Determine the [X, Y] coordinate at the center of the cell enclosing the given text.  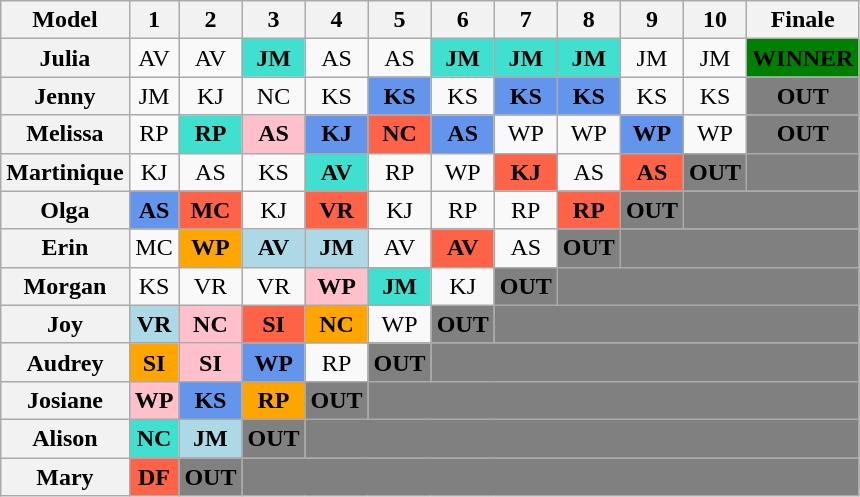
5 [400, 20]
Finale [803, 20]
2 [210, 20]
9 [652, 20]
Alison [65, 438]
Olga [65, 210]
6 [462, 20]
3 [274, 20]
Audrey [65, 362]
Josiane [65, 400]
Julia [65, 58]
8 [588, 20]
7 [526, 20]
Model [65, 20]
Joy [65, 324]
Morgan [65, 286]
10 [714, 20]
WINNER [803, 58]
4 [336, 20]
DF [154, 477]
Melissa [65, 134]
Mary [65, 477]
1 [154, 20]
Erin [65, 248]
Jenny [65, 96]
Martinique [65, 172]
